Output the [x, y] coordinate of the center of the cell containing the given text.  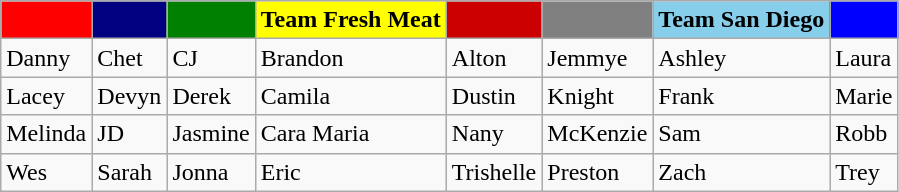
Trishelle [494, 172]
JD [130, 134]
Frank [742, 96]
Dustin [494, 96]
Eric [350, 172]
Brandon [350, 58]
CJ [211, 58]
Wes [46, 172]
Robb [864, 134]
McKenzie [598, 134]
Preston [598, 172]
Sam [742, 134]
Derek [211, 96]
Ashley [742, 58]
Zach [742, 172]
Cara Maria [350, 134]
Jemmye [598, 58]
Nany [494, 134]
Sarah [130, 172]
Devyn [130, 96]
Jasmine [211, 134]
Team San Diego [742, 20]
Chet [130, 58]
Alton [494, 58]
Melinda [46, 134]
Lacey [46, 96]
Danny [46, 58]
Team Fresh Meat [350, 20]
Marie [864, 96]
Jonna [211, 172]
Knight [598, 96]
Trey [864, 172]
Laura [864, 58]
Camila [350, 96]
